Scan for the cell matching the given text and deliver its (x, y) coordinate at center. 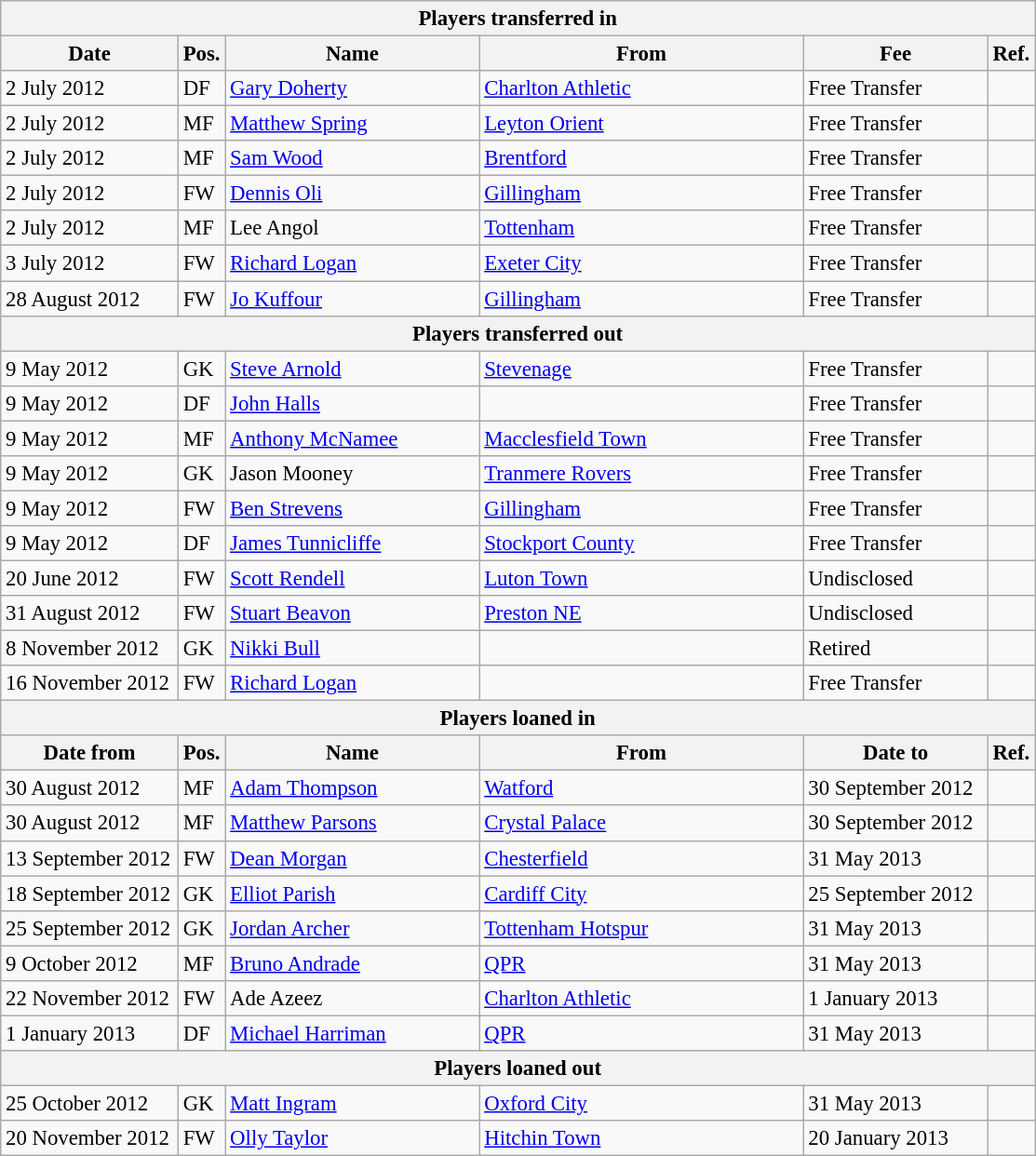
Dennis Oli (352, 194)
Scott Rendell (352, 578)
John Halls (352, 403)
Date (89, 54)
Gary Doherty (352, 88)
18 September 2012 (89, 894)
13 September 2012 (89, 858)
Dean Morgan (352, 858)
9 October 2012 (89, 963)
Players loaned out (518, 1069)
Crystal Palace (641, 824)
Steve Arnold (352, 369)
28 August 2012 (89, 299)
Matt Ingram (352, 1103)
Bruno Andrade (352, 963)
20 June 2012 (89, 578)
Chesterfield (641, 858)
Tottenham Hotspur (641, 928)
22 November 2012 (89, 999)
Watford (641, 788)
Luton Town (641, 578)
Date from (89, 753)
Fee (895, 54)
16 November 2012 (89, 683)
Jo Kuffour (352, 299)
Anthony McNamee (352, 438)
Hitchin Town (641, 1138)
Ade Azeez (352, 999)
Players loaned in (518, 719)
Macclesfield Town (641, 438)
Olly Taylor (352, 1138)
Matthew Parsons (352, 824)
Tranmere Rovers (641, 474)
Preston NE (641, 613)
8 November 2012 (89, 649)
Stevenage (641, 369)
Michael Harriman (352, 1033)
Brentford (641, 158)
Players transferred in (518, 19)
Ben Strevens (352, 508)
Leyton Orient (641, 124)
Retired (895, 649)
Exeter City (641, 263)
Tottenham (641, 228)
Players transferred out (518, 333)
Matthew Spring (352, 124)
Cardiff City (641, 894)
Nikki Bull (352, 649)
Jordan Archer (352, 928)
Stockport County (641, 544)
Adam Thompson (352, 788)
25 October 2012 (89, 1103)
Jason Mooney (352, 474)
Date to (895, 753)
20 November 2012 (89, 1138)
31 August 2012 (89, 613)
3 July 2012 (89, 263)
Elliot Parish (352, 894)
20 January 2013 (895, 1138)
Stuart Beavon (352, 613)
Oxford City (641, 1103)
James Tunnicliffe (352, 544)
Sam Wood (352, 158)
Lee Angol (352, 228)
